Find where the given text appears and provide that cell's center as (x, y) coordinate. 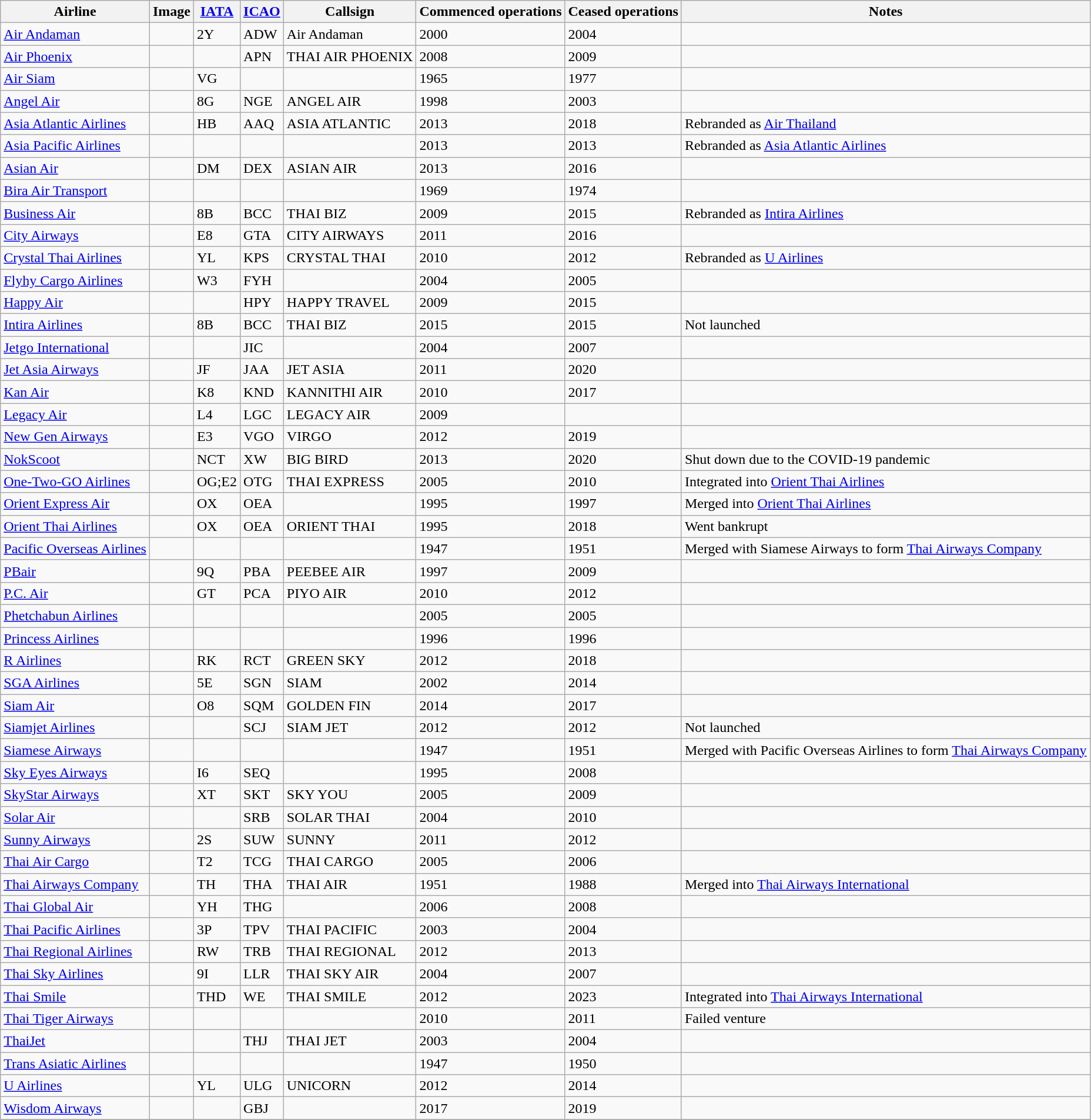
3P (216, 929)
Wisdom Airways (75, 1108)
PBair (75, 571)
2Y (216, 34)
VG (216, 79)
GT (216, 593)
SkyStar Airways (75, 795)
JAA (262, 370)
SEQ (262, 773)
Notes (885, 12)
SQM (262, 706)
Merged into Thai Airways International (885, 884)
THAI JET (350, 1041)
Callsign (350, 12)
GBJ (262, 1108)
UNICORN (350, 1086)
GREEN SKY (350, 661)
Thai Airways Company (75, 884)
Phetchabun Airlines (75, 616)
Merged with Pacific Overseas Airlines to form Thai Airways Company (885, 750)
ADW (262, 34)
Intira Airlines (75, 325)
THAI REGIONAL (350, 951)
OG;E2 (216, 482)
ANGEL AIR (350, 101)
WE (262, 997)
SIAM JET (350, 728)
XT (216, 795)
Rebranded as U Airlines (885, 258)
1998 (490, 101)
RK (216, 661)
Legacy Air (75, 414)
Thai Pacific Airlines (75, 929)
Kan Air (75, 392)
SUNNY (350, 840)
I6 (216, 773)
ThaiJet (75, 1041)
Pacific Overseas Airlines (75, 549)
Orient Express Air (75, 504)
Orient Thai Airlines (75, 526)
KPS (262, 258)
U Airlines (75, 1086)
Siam Air (75, 706)
SCJ (262, 728)
One-Two-GO Airlines (75, 482)
K8 (216, 392)
1974 (623, 190)
SOLAR THAI (350, 817)
O8 (216, 706)
THAI SMILE (350, 997)
Image (172, 12)
2023 (623, 997)
KND (262, 392)
THAI AIR (350, 884)
DM (216, 168)
9Q (216, 571)
1950 (623, 1064)
BIG BIRD (350, 459)
Siamese Airways (75, 750)
Rebranded as Air Thailand (885, 123)
1977 (623, 79)
R Airlines (75, 661)
1965 (490, 79)
HPY (262, 303)
Ceased operations (623, 12)
DEX (262, 168)
OTG (262, 482)
L4 (216, 414)
XW (262, 459)
Jet Asia Airways (75, 370)
Crystal Thai Airlines (75, 258)
PCA (262, 593)
THD (216, 997)
Asia Atlantic Airlines (75, 123)
Merged into Orient Thai Airlines (885, 504)
City Airways (75, 235)
Thai Global Air (75, 907)
ASIAN AIR (350, 168)
Thai Air Cargo (75, 862)
JF (216, 370)
NGE (262, 101)
TRB (262, 951)
Happy Air (75, 303)
FYH (262, 280)
Business Air (75, 213)
Asia Pacific Airlines (75, 146)
9I (216, 974)
LLR (262, 974)
AAQ (262, 123)
SRB (262, 817)
Rebranded as Intira Airlines (885, 213)
1969 (490, 190)
Solar Air (75, 817)
GTA (262, 235)
LEGACY AIR (350, 414)
YH (216, 907)
SGA Airlines (75, 683)
Integrated into Orient Thai Airlines (885, 482)
Commenced operations (490, 12)
E3 (216, 437)
THA (262, 884)
Went bankrupt (885, 526)
CRYSTAL THAI (350, 258)
TPV (262, 929)
E8 (216, 235)
Failed venture (885, 1019)
8G (216, 101)
Airline (75, 12)
Sky Eyes Airways (75, 773)
PEEBEE AIR (350, 571)
THAI EXPRESS (350, 482)
Bira Air Transport (75, 190)
5E (216, 683)
RCT (262, 661)
VGO (262, 437)
2002 (490, 683)
Shut down due to the COVID-19 pandemic (885, 459)
JET ASIA (350, 370)
RW (216, 951)
Air Phoenix (75, 56)
HAPPY TRAVEL (350, 303)
W3 (216, 280)
SKY YOU (350, 795)
JIC (262, 347)
SKT (262, 795)
SIAM (350, 683)
THG (262, 907)
SUW (262, 840)
P.C. Air (75, 593)
APN (262, 56)
ULG (262, 1086)
TCG (262, 862)
Trans Asiatic Airlines (75, 1064)
Princess Airlines (75, 638)
IATA (216, 12)
THAI SKY AIR (350, 974)
NokScoot (75, 459)
Thai Tiger Airways (75, 1019)
Thai Sky Airlines (75, 974)
ICAO (262, 12)
THAI CARGO (350, 862)
Rebranded as Asia Atlantic Airlines (885, 146)
Air Siam (75, 79)
CITY AIRWAYS (350, 235)
PBA (262, 571)
TH (216, 884)
1988 (623, 884)
GOLDEN FIN (350, 706)
2000 (490, 34)
Siamjet Airlines (75, 728)
THAI AIR PHOENIX (350, 56)
New Gen Airways (75, 437)
Jetgo International (75, 347)
ASIA ATLANTIC (350, 123)
Integrated into Thai Airways International (885, 997)
VIRGO (350, 437)
Sunny Airways (75, 840)
Merged with Siamese Airways to form Thai Airways Company (885, 549)
T2 (216, 862)
Flyhy Cargo Airlines (75, 280)
THAI PACIFIC (350, 929)
HB (216, 123)
Thai Regional Airlines (75, 951)
THJ (262, 1041)
PIYO AIR (350, 593)
Thai Smile (75, 997)
SGN (262, 683)
LGC (262, 414)
KANNITHI AIR (350, 392)
ORIENT THAI (350, 526)
NCT (216, 459)
Asian Air (75, 168)
2S (216, 840)
Angel Air (75, 101)
